Detect which cell encompasses the target text, then output its [X, Y] center coordinate. 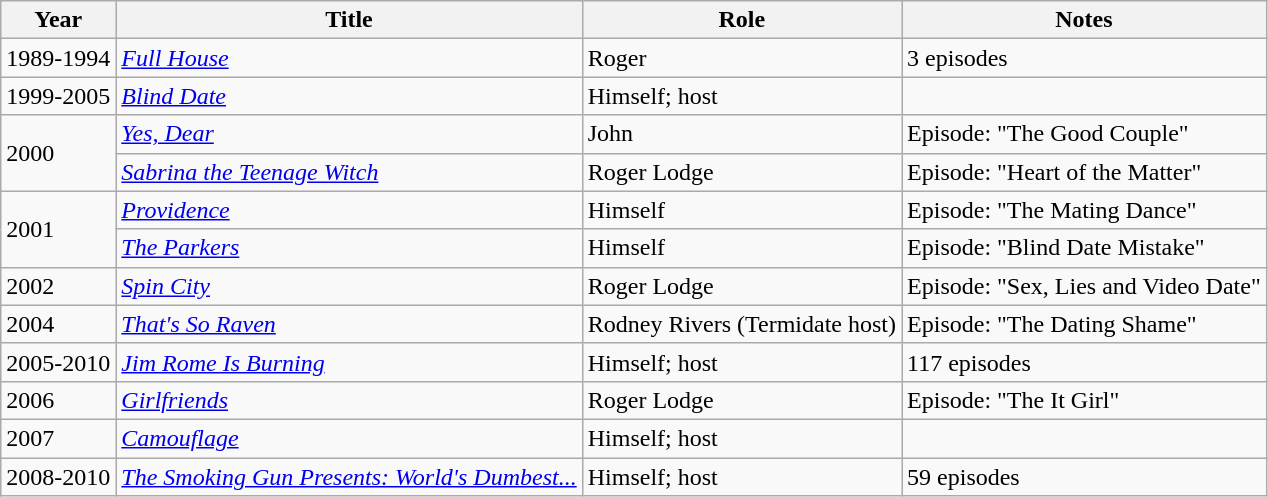
2006 [58, 400]
1999-2005 [58, 96]
2008-2010 [58, 477]
Yes, Dear [349, 134]
Spin City [349, 286]
Notes [1084, 20]
2005-2010 [58, 362]
Episode: "The Mating Dance" [1084, 210]
Episode: "The Dating Shame" [1084, 324]
Blind Date [349, 96]
2001 [58, 229]
Sabrina the Teenage Witch [349, 172]
2002 [58, 286]
The Smoking Gun Presents: World's Dumbest... [349, 477]
3 episodes [1084, 58]
John [742, 134]
The Parkers [349, 248]
Episode: "Heart of the Matter" [1084, 172]
117 episodes [1084, 362]
Providence [349, 210]
Episode: "Blind Date Mistake" [1084, 248]
Camouflage [349, 438]
1989-1994 [58, 58]
Title [349, 20]
Full House [349, 58]
Girlfriends [349, 400]
59 episodes [1084, 477]
Episode: "The Good Couple" [1084, 134]
Rodney Rivers (Termidate host) [742, 324]
2007 [58, 438]
2004 [58, 324]
Episode: "The It Girl" [1084, 400]
Role [742, 20]
That's So Raven [349, 324]
Roger [742, 58]
Jim Rome Is Burning [349, 362]
Episode: "Sex, Lies and Video Date" [1084, 286]
2000 [58, 153]
Year [58, 20]
